Identify which cell holds the provided text, then report its (x, y) central coordinate. 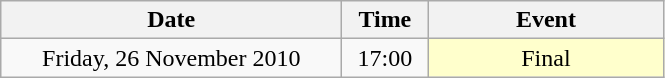
Date (172, 20)
Friday, 26 November 2010 (172, 58)
Event (546, 20)
Final (546, 58)
17:00 (385, 58)
Time (385, 20)
